Detect which cell encompasses the target text, then output its (X, Y) center coordinate. 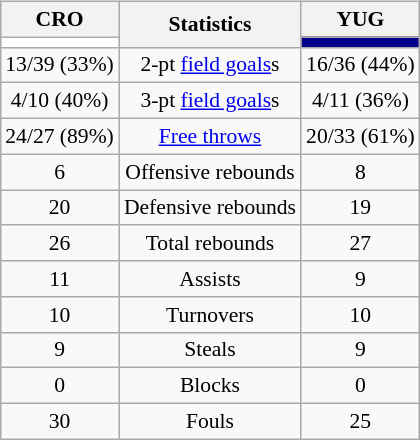
30 (60, 421)
3-pt field goalss (210, 101)
Total rebounds (210, 243)
19 (360, 208)
11 (60, 279)
Blocks (210, 386)
6 (60, 172)
YUG (360, 19)
20/33 (61%) (360, 136)
27 (360, 243)
25 (360, 421)
13/39 (33%) (60, 65)
Steals (210, 350)
Offensive rebounds (210, 172)
Assists (210, 279)
Statistics (210, 24)
CRO (60, 19)
Turnovers (210, 314)
Defensive rebounds (210, 208)
Fouls (210, 421)
4/10 (40%) (60, 101)
Free throws (210, 136)
16/36 (44%) (360, 65)
20 (60, 208)
24/27 (89%) (60, 136)
2-pt field goalss (210, 65)
26 (60, 243)
8 (360, 172)
4/11 (36%) (360, 101)
